Pinpoint the cell where the given text exists, returning its [x, y] midpoint coordinate. 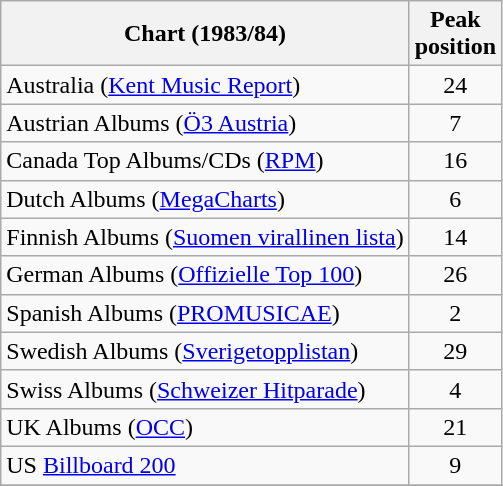
Peakposition [455, 34]
16 [455, 161]
29 [455, 351]
9 [455, 465]
Canada Top Albums/CDs (RPM) [205, 161]
26 [455, 275]
Swedish Albums (Sverigetopplistan) [205, 351]
14 [455, 237]
7 [455, 123]
German Albums (Offizielle Top 100) [205, 275]
21 [455, 427]
Dutch Albums (MegaCharts) [205, 199]
US Billboard 200 [205, 465]
6 [455, 199]
Finnish Albums (Suomen virallinen lista) [205, 237]
2 [455, 313]
Swiss Albums (Schweizer Hitparade) [205, 389]
24 [455, 85]
Chart (1983/84) [205, 34]
4 [455, 389]
Spanish Albums (PROMUSICAE) [205, 313]
UK Albums (OCC) [205, 427]
Australia (Kent Music Report) [205, 85]
Austrian Albums (Ö3 Austria) [205, 123]
